Return [X, Y] of the center of cell containing provided text 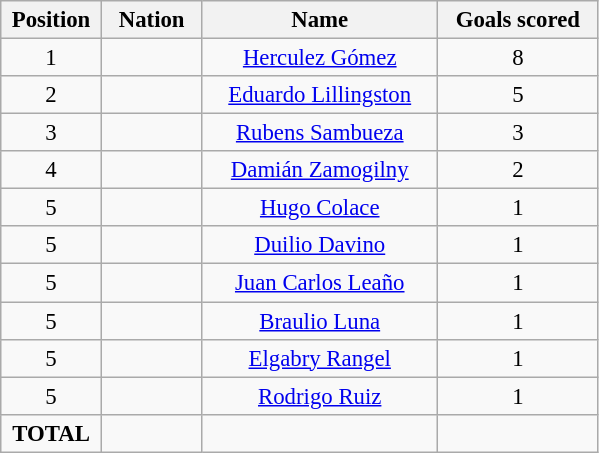
Braulio Luna [320, 321]
Rubens Sambueza [320, 133]
Name [320, 20]
Elgabry Rangel [320, 358]
Juan Carlos Leaño [320, 283]
Herculez Gómez [320, 58]
Rodrigo Ruiz [320, 396]
Position [52, 20]
Hugo Colace [320, 208]
Eduardo Lillingston [320, 95]
Duilio Davino [320, 245]
TOTAL [52, 433]
8 [518, 58]
Nation [152, 20]
4 [52, 170]
Damián Zamogilny [320, 170]
Goals scored [518, 20]
